Output the (x, y) coordinate of the center of the cell containing the given text.  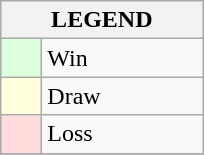
Win (122, 58)
Draw (122, 96)
Loss (122, 134)
LEGEND (102, 20)
